Provide the [x, y] coordinate of the cell's center where the given text is located.  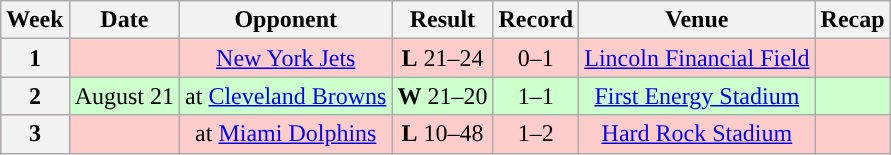
Week [35, 20]
W 21–20 [442, 96]
Hard Rock Stadium [697, 134]
L 21–24 [442, 58]
First Energy Stadium [697, 96]
August 21 [124, 96]
Date [124, 20]
Recap [852, 20]
1–2 [536, 134]
0–1 [536, 58]
L 10–48 [442, 134]
at Miami Dolphins [286, 134]
Venue [697, 20]
Opponent [286, 20]
2 [35, 96]
3 [35, 134]
at Cleveland Browns [286, 96]
Result [442, 20]
Lincoln Financial Field [697, 58]
1–1 [536, 96]
1 [35, 58]
Record [536, 20]
New York Jets [286, 58]
